Search for the cell housing the specified text and yield its [X, Y] center coordinate. 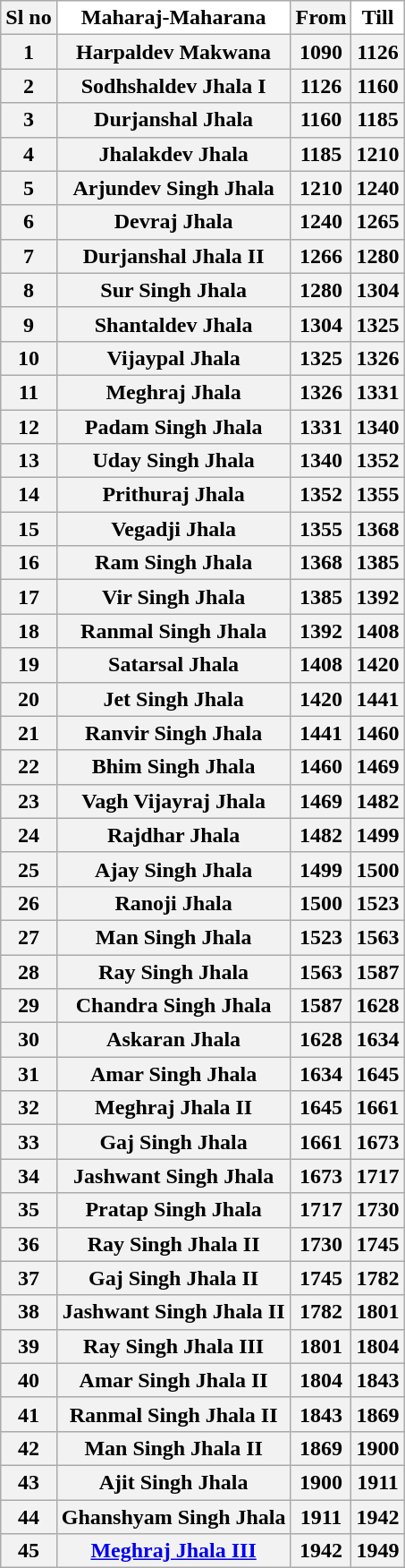
1265 [377, 222]
Arjundev Singh Jhala [173, 188]
2 [29, 86]
Satarsal Jhala [173, 665]
3 [29, 120]
Ranvir Singh Jhala [173, 733]
14 [29, 495]
Durjanshal Jhala II [173, 256]
44 [29, 1517]
Vagh Vijayraj Jhala [173, 801]
32 [29, 1108]
Jashwant Singh Jhala II [173, 1312]
Vijaypal Jhala [173, 358]
Sodhshaldev Jhala I [173, 86]
Prithuraj Jhala [173, 495]
28 [29, 971]
Ray Singh Jhala III [173, 1346]
From [321, 18]
8 [29, 290]
Rajdhar Jhala [173, 835]
Ranmal Singh Jhala [173, 631]
16 [29, 563]
39 [29, 1346]
Jet Singh Jhala [173, 699]
22 [29, 767]
42 [29, 1448]
5 [29, 188]
Man Singh Jhala [173, 937]
Chandra Singh Jhala [173, 1006]
Harpaldev Makwana [173, 52]
9 [29, 324]
Sur Singh Jhala [173, 290]
Meghraj Jhala [173, 392]
Bhim Singh Jhala [173, 767]
35 [29, 1210]
Meghraj Jhala III [173, 1551]
29 [29, 1006]
43 [29, 1482]
1090 [321, 52]
Amar Singh Jhala II [173, 1380]
Uday Singh Jhala [173, 461]
Ghanshyam Singh Jhala [173, 1517]
Ranmal Singh Jhala II [173, 1414]
1949 [377, 1551]
23 [29, 801]
27 [29, 937]
10 [29, 358]
1 [29, 52]
Ajit Singh Jhala [173, 1482]
Jashwant Singh Jhala [173, 1176]
1266 [321, 256]
Padam Singh Jhala [173, 427]
Jhalakdev Jhala [173, 154]
33 [29, 1142]
26 [29, 903]
7 [29, 256]
Ray Singh Jhala [173, 971]
36 [29, 1244]
Vir Singh Jhala [173, 597]
Durjanshal Jhala [173, 120]
34 [29, 1176]
Devraj Jhala [173, 222]
Till [377, 18]
Man Singh Jhala II [173, 1448]
17 [29, 597]
45 [29, 1551]
Ajay Singh Jhala [173, 869]
Ranoji Jhala [173, 903]
11 [29, 392]
6 [29, 222]
Maharaj-Maharana [173, 18]
Vegadji Jhala [173, 529]
Shantaldev Jhala [173, 324]
Pratap Singh Jhala [173, 1210]
Askaran Jhala [173, 1040]
Sl no [29, 18]
12 [29, 427]
31 [29, 1074]
21 [29, 733]
Ray Singh Jhala II [173, 1244]
41 [29, 1414]
19 [29, 665]
24 [29, 835]
4 [29, 154]
Gaj Singh Jhala II [173, 1278]
25 [29, 869]
40 [29, 1380]
30 [29, 1040]
Amar Singh Jhala [173, 1074]
20 [29, 699]
15 [29, 529]
Gaj Singh Jhala [173, 1142]
37 [29, 1278]
18 [29, 631]
13 [29, 461]
Ram Singh Jhala [173, 563]
Meghraj Jhala II [173, 1108]
38 [29, 1312]
